Output the [X, Y] coordinate of the center of the cell containing the given text.  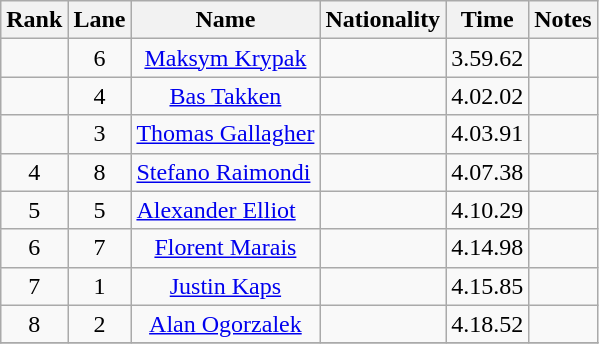
Florent Marais [226, 248]
4.07.38 [488, 172]
3 [100, 134]
Bas Takken [226, 96]
4.10.29 [488, 210]
4.02.02 [488, 96]
2 [100, 324]
Thomas Gallagher [226, 134]
Name [226, 20]
4.18.52 [488, 324]
Nationality [383, 20]
Maksym Krypak [226, 58]
Rank [34, 20]
Alan Ogorzalek [226, 324]
Lane [100, 20]
4.14.98 [488, 248]
4.15.85 [488, 286]
Justin Kaps [226, 286]
Stefano Raimondi [226, 172]
Time [488, 20]
Alexander Elliot [226, 210]
Notes [563, 20]
1 [100, 286]
3.59.62 [488, 58]
4.03.91 [488, 134]
